Output the (x, y) coordinate of the center of the cell containing the given text.  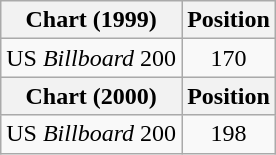
198 (229, 134)
Chart (1999) (92, 20)
170 (229, 58)
Chart (2000) (92, 96)
